Detect which cell encompasses the target text, then output its [x, y] center coordinate. 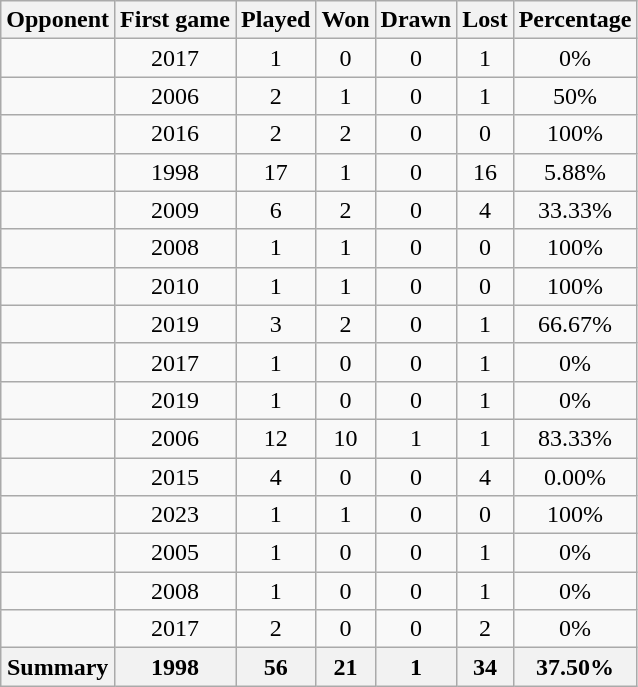
17 [276, 172]
56 [276, 667]
2023 [176, 515]
Played [276, 20]
2009 [176, 210]
5.88% [575, 172]
2010 [176, 286]
3 [276, 324]
16 [485, 172]
2005 [176, 553]
83.33% [575, 438]
50% [575, 96]
6 [276, 210]
Opponent [58, 20]
0.00% [575, 477]
37.50% [575, 667]
Summary [58, 667]
2016 [176, 134]
Percentage [575, 20]
Lost [485, 20]
First game [176, 20]
2015 [176, 477]
66.67% [575, 324]
10 [346, 438]
12 [276, 438]
21 [346, 667]
33.33% [575, 210]
Drawn [416, 20]
Won [346, 20]
34 [485, 667]
